Provide the (x, y) coordinate of the cell's center where the given text is located.  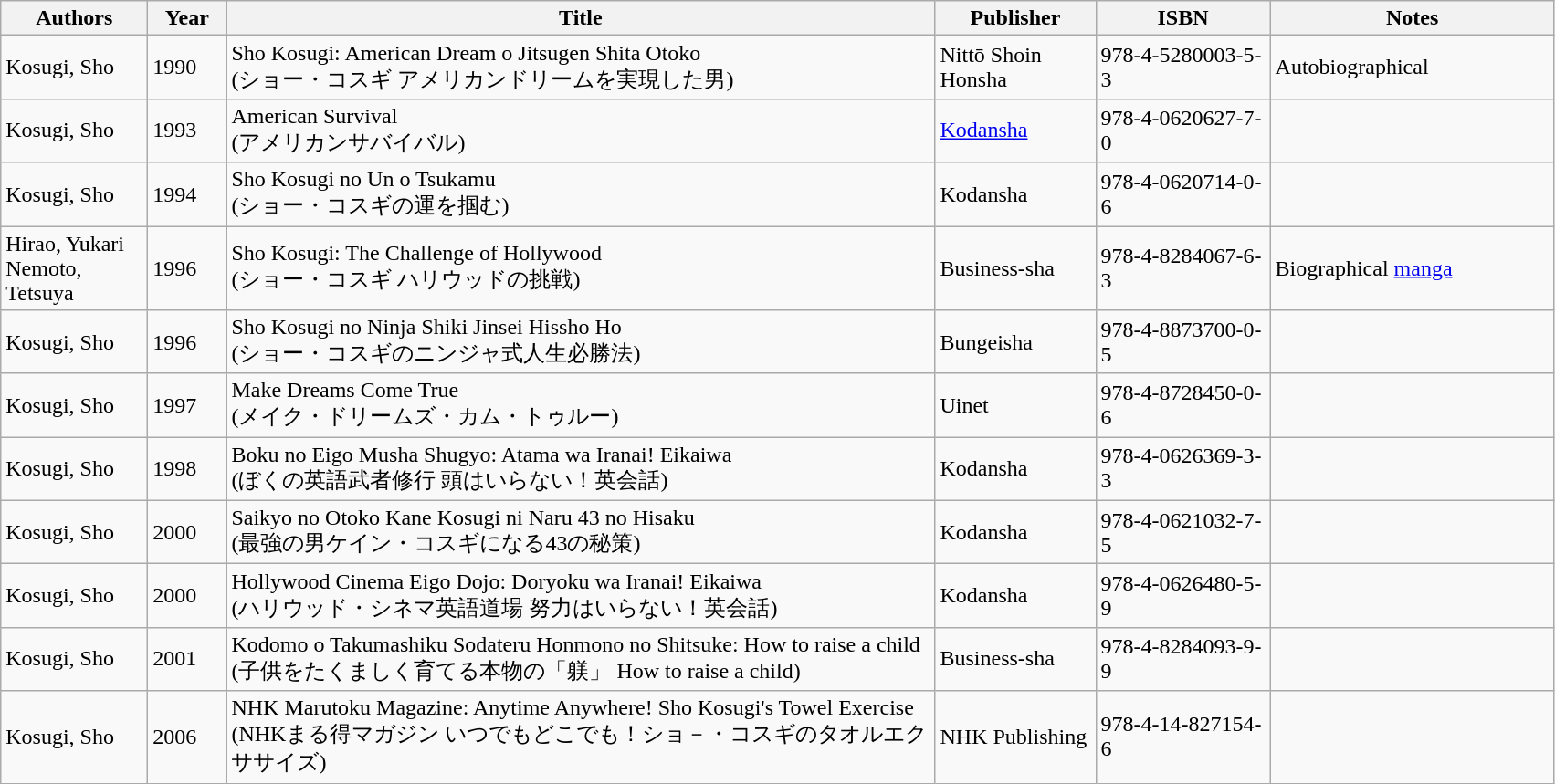
1990 (187, 68)
ISBN (1183, 18)
Sho Kosugi: American Dream o Jitsugen Shita Otoko(ショー・コスギ アメリカンドリームを実現した男) (581, 68)
Make Dreams Come True(メイク・ドリームズ・カム・トゥルー) (581, 405)
NHK Publishing (1015, 737)
1994 (187, 194)
978-4-0620627-7-0 (1183, 131)
Publisher (1015, 18)
American Survival(アメリカンサバイバル) (581, 131)
978-4-8728450-0-6 (1183, 405)
978-4-0621032-7-5 (1183, 532)
Uinet (1015, 405)
Hollywood Cinema Eigo Dojo: Doryoku wa Iranai! Eikaiwa(ハリウッド・シネマ英語道場 努力はいらない！英会話) (581, 596)
Sho Kosugi no Un o Tsukamu(ショー・コスギの運を掴む) (581, 194)
978-4-5280003-5-3 (1183, 68)
2006 (187, 737)
1998 (187, 469)
Authors (75, 18)
Title (581, 18)
978-4-8284093-9-9 (1183, 659)
Biographical manga (1412, 268)
1993 (187, 131)
978-4-14-827154-6 (1183, 737)
Sho Kosugi: The Challenge of Hollywood(ショー・コスギ ハリウッドの挑戦) (581, 268)
Sho Kosugi no Ninja Shiki Jinsei Hissho Ho(ショー・コスギのニンジャ式人生必勝法) (581, 342)
Year (187, 18)
978-4-8284067-6-3 (1183, 268)
Notes (1412, 18)
Kodomo o Takumashiku Sodateru Honmono no Shitsuke: How to raise a child(子供をたくましく育てる本物の「躾」 How to raise a child) (581, 659)
Nittō Shoin Honsha (1015, 68)
Bungeisha (1015, 342)
Hirao, YukariNemoto, Tetsuya (75, 268)
2001 (187, 659)
978-4-0626480-5-9 (1183, 596)
NHK Marutoku Magazine: Anytime Anywhere! Sho Kosugi's Towel Exercise(NHKまる得マガジン いつでもどこでも！ショ－・コスギのタオルエクササイズ) (581, 737)
978-4-8873700-0-5 (1183, 342)
Autobiographical (1412, 68)
Boku no Eigo Musha Shugyo: Atama wa Iranai! Eikaiwa(ぼくの英語武者修行 頭はいらない！英会話) (581, 469)
978-4-0626369-3-3 (1183, 469)
978-4-0620714-0-6 (1183, 194)
1997 (187, 405)
Saikyo no Otoko Kane Kosugi ni Naru 43 no Hisaku(最強の男ケイン・コスギになる43の秘策) (581, 532)
